Return the [X, Y] coordinate for the center point of the cell that contains the specified text.  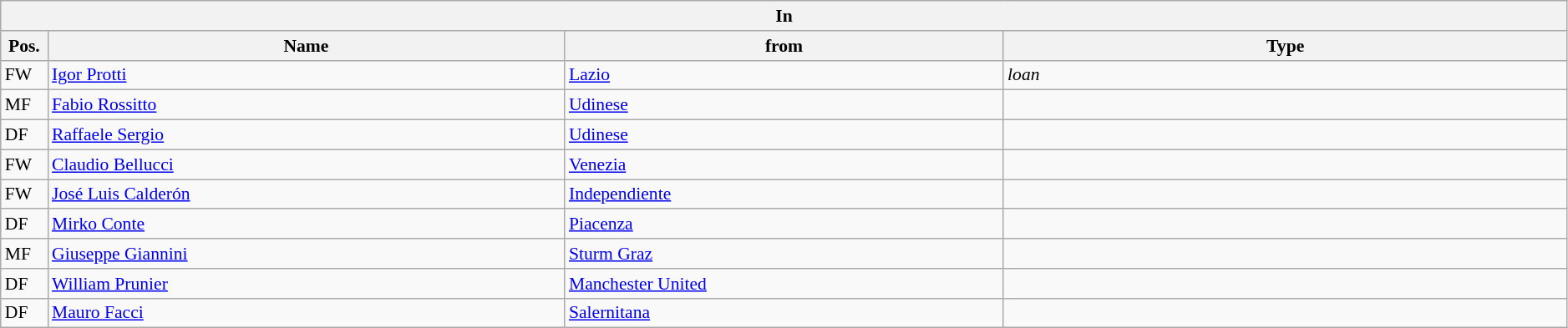
Claudio Bellucci [306, 164]
Raffaele Sergio [306, 135]
Fabio Rossitto [306, 105]
Name [306, 46]
Pos. [24, 46]
Manchester United [784, 284]
William Prunier [306, 284]
Type [1285, 46]
Lazio [784, 75]
José Luis Calderón [306, 194]
Sturm Graz [784, 254]
Piacenza [784, 225]
Salernitana [784, 313]
Mauro Facci [306, 313]
Igor Protti [306, 75]
Giuseppe Giannini [306, 254]
Independiente [784, 194]
Mirko Conte [306, 225]
Venezia [784, 164]
loan [1285, 75]
In [784, 16]
from [784, 46]
